Identify which cell holds the provided text, then report its (x, y) central coordinate. 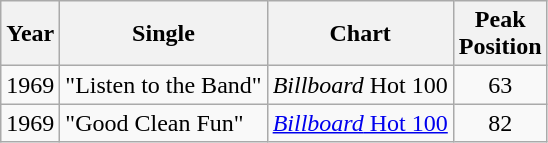
Chart (360, 34)
"Good Clean Fun" (164, 123)
"Listen to the Band" (164, 85)
82 (500, 123)
Single (164, 34)
PeakPosition (500, 34)
63 (500, 85)
Year (30, 34)
